Determine the [X, Y] coordinate at the center of the cell enclosing the given text.  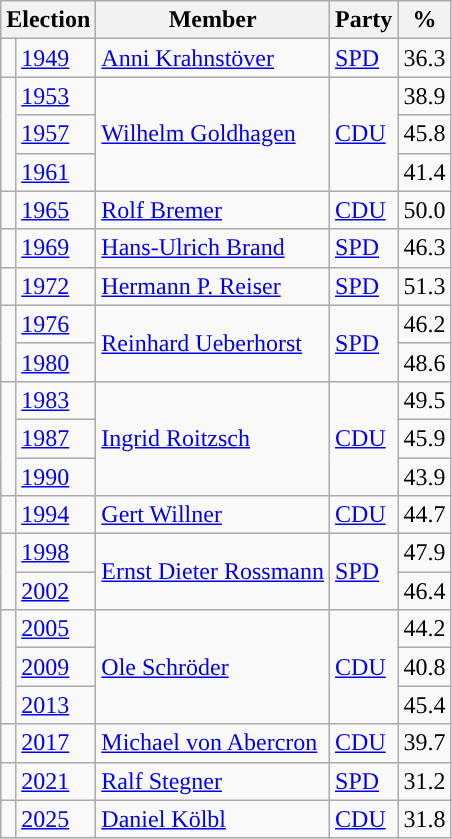
Ernst Dieter Rossmann [213, 572]
Daniel Kölbl [213, 819]
Hermann P. Reiser [213, 286]
1969 [56, 248]
2025 [56, 819]
Member [213, 20]
2009 [56, 667]
1957 [56, 134]
1972 [56, 286]
44.2 [424, 629]
Michael von Abercron [213, 743]
45.4 [424, 705]
1990 [56, 477]
1953 [56, 96]
43.9 [424, 477]
50.0 [424, 210]
Rolf Bremer [213, 210]
% [424, 20]
40.8 [424, 667]
Wilhelm Goldhagen [213, 134]
46.3 [424, 248]
2013 [56, 705]
Hans-Ulrich Brand [213, 248]
1965 [56, 210]
38.9 [424, 96]
44.7 [424, 515]
1983 [56, 400]
49.5 [424, 400]
Reinhard Ueberhorst [213, 343]
1949 [56, 58]
45.8 [424, 134]
48.6 [424, 362]
Ralf Stegner [213, 781]
41.4 [424, 172]
51.3 [424, 286]
2021 [56, 781]
Anni Krahnstöver [213, 58]
Ingrid Roitzsch [213, 438]
46.4 [424, 591]
Gert Willner [213, 515]
1980 [56, 362]
39.7 [424, 743]
Election [48, 20]
Ole Schröder [213, 667]
2005 [56, 629]
45.9 [424, 438]
1987 [56, 438]
1961 [56, 172]
46.2 [424, 324]
1994 [56, 515]
47.9 [424, 553]
Party [364, 20]
2002 [56, 591]
1998 [56, 553]
36.3 [424, 58]
2017 [56, 743]
31.2 [424, 781]
1976 [56, 324]
31.8 [424, 819]
